Scan for the cell matching the given text and deliver its (x, y) coordinate at center. 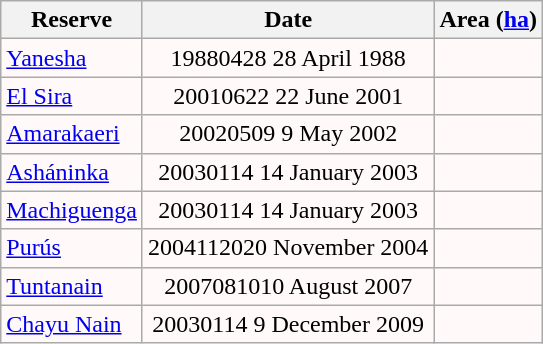
2007081010 August 2007 (288, 286)
20030114 9 December 2009 (288, 324)
Machiguenga (72, 210)
Area (ha) (488, 20)
Chayu Nain (72, 324)
Tuntanain (72, 286)
Yanesha (72, 58)
Reserve (72, 20)
El Sira (72, 96)
20010622 22 June 2001 (288, 96)
Amarakaeri (72, 134)
Purús (72, 248)
19880428 28 April 1988 (288, 58)
2004112020 November 2004 (288, 248)
Asháninka (72, 172)
Date (288, 20)
20020509 9 May 2002 (288, 134)
